Pinpoint the cell where the given text exists, returning its [x, y] midpoint coordinate. 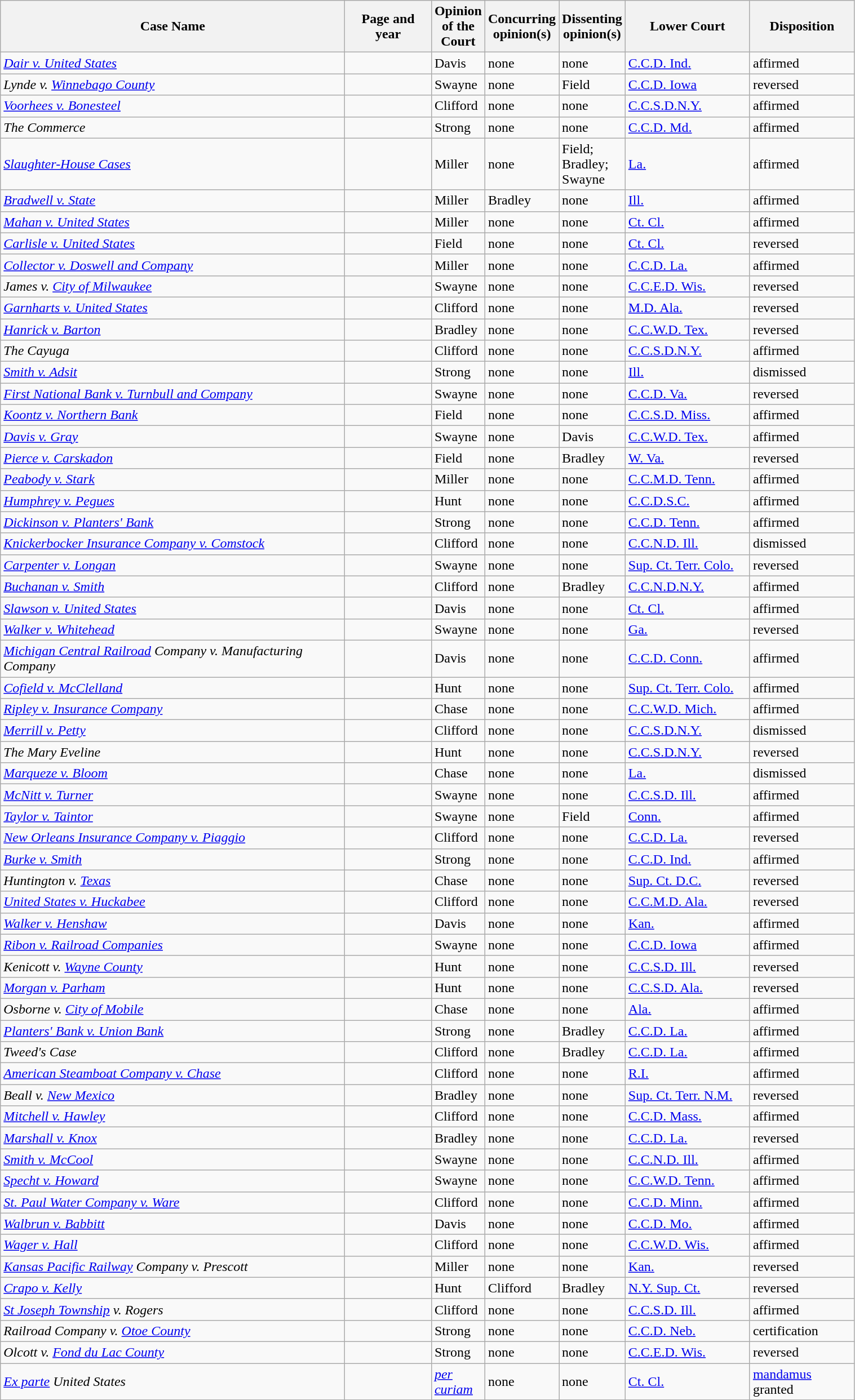
Railroad Company v. Otoe County [172, 1331]
C.C.D. Mo. [688, 1224]
Davis v. Gray [172, 437]
C.C.D. Tenn. [688, 522]
Carpenter v. Longan [172, 565]
Slaughter-House Cases [172, 164]
M.D. Ala. [688, 308]
Koontz v. Northern Bank [172, 415]
Sup. Ct. Terr. N.M. [688, 1095]
Carlisle v. United States [172, 243]
C.C.N.D.N.Y. [688, 586]
Disposition [801, 26]
Walbrun v. Babbitt [172, 1224]
Field; Bradley; Swayne [592, 164]
James v. City of Milwaukee [172, 286]
C.C.W.D. Wis. [688, 1245]
McNitt v. Turner [172, 795]
Mitchell v. Hawley [172, 1117]
Merrill v. Petty [172, 731]
C.C.D. Minn. [688, 1202]
Dissenting opinion(s) [592, 26]
Huntington v. Texas [172, 881]
Hanrick v. Barton [172, 330]
C.C.S.D. Miss. [688, 415]
C.C.D. Va. [688, 394]
Osborne v. City of Mobile [172, 1009]
Peabody v. Stark [172, 479]
Lower Court [688, 26]
Ex parte United States [172, 1381]
United States v. Huckabee [172, 902]
W. Va. [688, 458]
C.C.D. Md. [688, 127]
Bradwell v. State [172, 201]
Dair v. United States [172, 63]
Wager v. Hall [172, 1245]
C.C.W.D. Mich. [688, 709]
Specht v. Howard [172, 1181]
Marqueze v. Bloom [172, 774]
Ripley v. Insurance Company [172, 709]
Burke v. Smith [172, 859]
C.C.D. Neb. [688, 1331]
St. Paul Water Company v. Ware [172, 1202]
Voorhees v. Bonesteel [172, 106]
Tweed's Case [172, 1052]
Sup. Ct. D.C. [688, 881]
Opinion of the Court [458, 26]
mandamus granted [801, 1381]
Ga. [688, 629]
Humphrey v. Pegues [172, 501]
American Steamboat Company v. Chase [172, 1074]
Cofield v. McClelland [172, 688]
Collector v. Doswell and Company [172, 265]
Dickinson v. Planters' Bank [172, 522]
Ribon v. Railroad Companies [172, 945]
Morgan v. Parham [172, 988]
Walker v. Henshaw [172, 923]
R.I. [688, 1074]
Garnharts v. United States [172, 308]
The Commerce [172, 127]
certification [801, 1331]
Kansas Pacific Railway Company v. Prescott [172, 1266]
Case Name [172, 26]
St Joseph Township v. Rogers [172, 1309]
Page and year [388, 26]
Olcott v. Fond du Lac County [172, 1352]
The Cayuga [172, 351]
N.Y. Sup. Ct. [688, 1288]
Lynde v. Winnebago County [172, 85]
C.C.S.D. Ala. [688, 988]
Slawson v. United States [172, 608]
Planters' Bank v. Union Bank [172, 1030]
Kenicott v. Wayne County [172, 966]
C.C.W.D. Tenn. [688, 1181]
C.C.D.S.C. [688, 501]
Taylor v. Taintor [172, 816]
Crapo v. Kelly [172, 1288]
The Mary Eveline [172, 752]
Knickerbocker Insurance Company v. Comstock [172, 544]
First National Bank v. Turnbull and Company [172, 394]
Marshall v. Knox [172, 1138]
Mahan v. United States [172, 222]
C.C.D. Conn. [688, 658]
Ala. [688, 1009]
Smith v. Adsit [172, 372]
Pierce v. Carskadon [172, 458]
Concurring opinion(s) [522, 26]
Buchanan v. Smith [172, 586]
New Orleans Insurance Company v. Piaggio [172, 838]
Walker v. Whitehead [172, 629]
C.C.M.D. Tenn. [688, 479]
Beall v. New Mexico [172, 1095]
Michigan Central Railroad Company v. Manufacturing Company [172, 658]
Conn. [688, 816]
Smith v. McCool [172, 1159]
C.C.M.D. Ala. [688, 902]
per curiam [458, 1381]
C.C.D. Mass. [688, 1117]
